Determine the [x, y] coordinate at the center of the cell enclosing the given text.  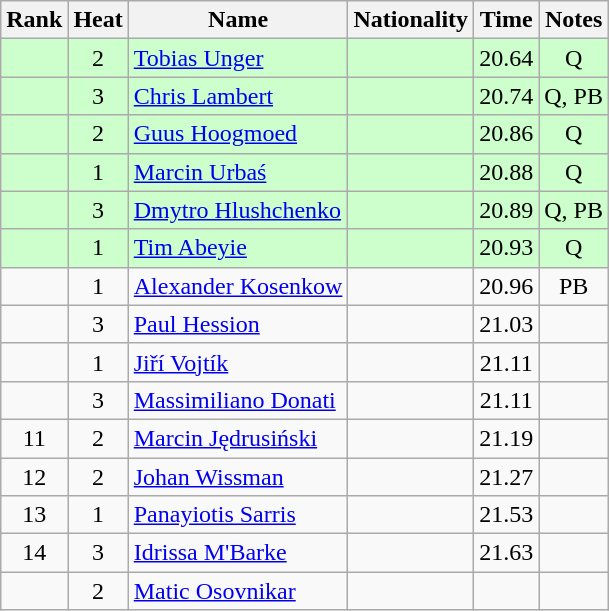
12 [34, 477]
Matic Osovnikar [238, 591]
Johan Wissman [238, 477]
Time [506, 20]
Name [238, 20]
14 [34, 553]
Nationality [411, 20]
21.03 [506, 324]
Marcin Jędrusiński [238, 438]
Heat [98, 20]
20.93 [506, 248]
Jiří Vojtík [238, 362]
Chris Lambert [238, 96]
20.64 [506, 58]
21.19 [506, 438]
Tim Abeyie [238, 248]
Guus Hoogmoed [238, 134]
Tobias Unger [238, 58]
Massimiliano Donati [238, 400]
PB [574, 286]
Alexander Kosenkow [238, 286]
Dmytro Hlushchenko [238, 210]
20.86 [506, 134]
Idrissa M'Barke [238, 553]
20.74 [506, 96]
11 [34, 438]
20.88 [506, 172]
Rank [34, 20]
20.96 [506, 286]
Paul Hession [238, 324]
21.27 [506, 477]
Panayiotis Sarris [238, 515]
20.89 [506, 210]
21.63 [506, 553]
Notes [574, 20]
Marcin Urbaś [238, 172]
13 [34, 515]
21.53 [506, 515]
